Search for the cell housing the specified text and yield its (X, Y) center coordinate. 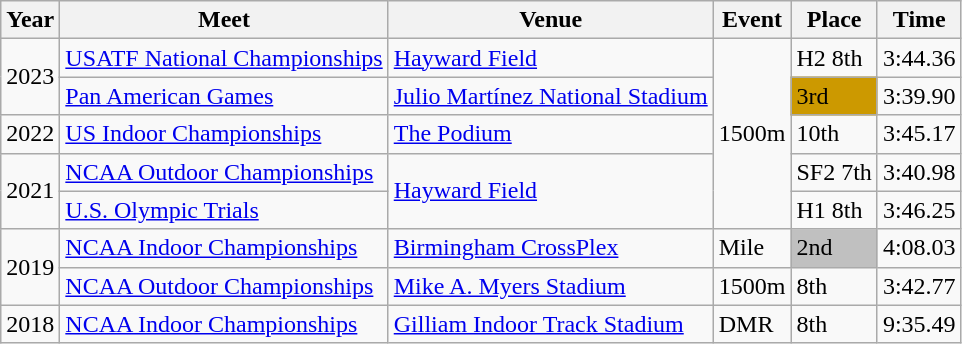
3:42.77 (919, 286)
Julio Martínez National Stadium (550, 96)
2023 (30, 77)
USATF National Championships (224, 58)
3:44.36 (919, 58)
3rd (834, 96)
Place (834, 20)
H1 8th (834, 210)
2022 (30, 134)
Mile (752, 248)
Meet (224, 20)
Birmingham CrossPlex (550, 248)
Venue (550, 20)
Mike A. Myers Stadium (550, 286)
DMR (752, 324)
10th (834, 134)
2018 (30, 324)
2021 (30, 191)
Time (919, 20)
Gilliam Indoor Track Stadium (550, 324)
Pan American Games (224, 96)
3:46.25 (919, 210)
Event (752, 20)
The Podium (550, 134)
3:45.17 (919, 134)
3:40.98 (919, 172)
4:08.03 (919, 248)
9:35.49 (919, 324)
3:39.90 (919, 96)
SF2 7th (834, 172)
2nd (834, 248)
U.S. Olympic Trials (224, 210)
2019 (30, 267)
US Indoor Championships (224, 134)
H2 8th (834, 58)
Year (30, 20)
